Search for the cell housing the specified text and yield its (x, y) center coordinate. 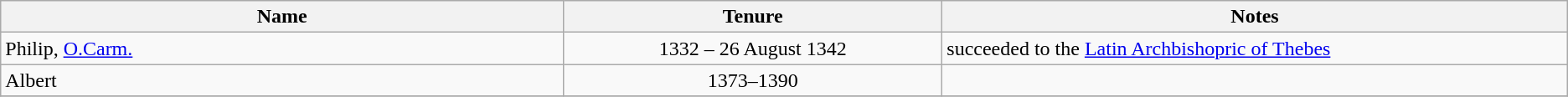
succeeded to the Latin Archbishopric of Thebes (1255, 48)
Notes (1255, 17)
1373–1390 (753, 80)
Albert (282, 80)
Philip, O.Carm. (282, 48)
Name (282, 17)
Tenure (753, 17)
1332 – 26 August 1342 (753, 48)
